Return the (X, Y) coordinate for the center point of the cell that contains the specified text.  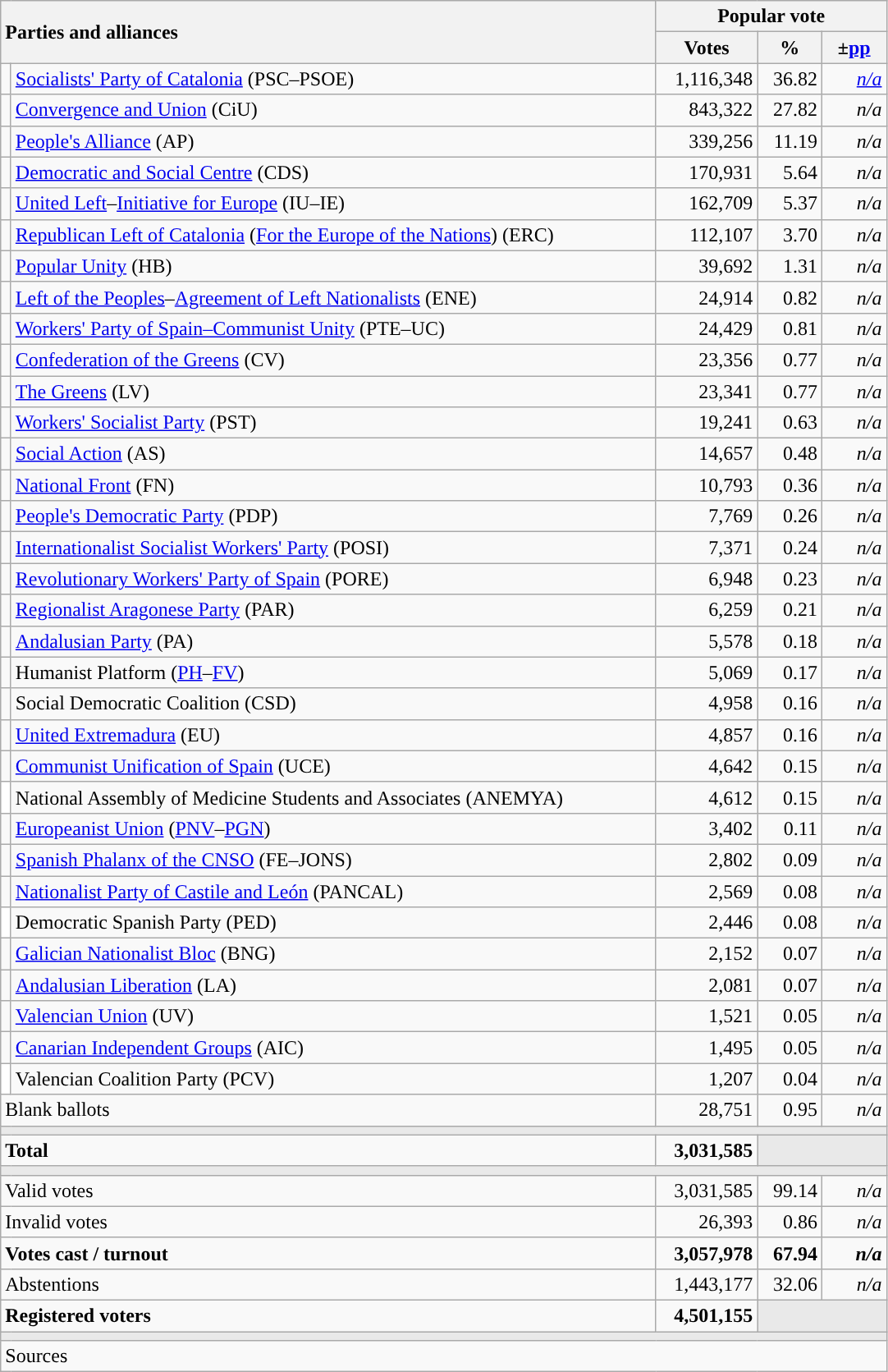
6,948 (707, 579)
4,958 (707, 704)
Democratic and Social Centre (CDS) (333, 172)
People's Democratic Party (PDP) (333, 516)
339,256 (707, 141)
4,642 (707, 766)
843,322 (707, 110)
39,692 (707, 266)
7,371 (707, 548)
Confederation of the Greens (CV) (333, 360)
Valencian Coalition Party (PCV) (333, 1079)
1,116,348 (707, 79)
Sources (443, 1356)
Galician Nationalist Bloc (BNG) (333, 954)
19,241 (707, 423)
6,259 (707, 610)
Parties and alliances (328, 32)
0.21 (790, 610)
1.31 (790, 266)
0.48 (790, 454)
112,107 (707, 235)
The Greens (LV) (333, 392)
3,057,978 (707, 1253)
4,501,155 (707, 1315)
0.18 (790, 641)
5.64 (790, 172)
Spanish Phalanx of the CNSO (FE–JONS) (333, 860)
0.63 (790, 423)
People's Alliance (AP) (333, 141)
1,207 (707, 1079)
Europeanist Union (PNV–PGN) (333, 828)
32.06 (790, 1284)
24,429 (707, 328)
National Front (FN) (333, 485)
5,578 (707, 641)
2,081 (707, 985)
Andalusian Liberation (LA) (333, 985)
1,521 (707, 1016)
National Assembly of Medicine Students and Associates (ANEMYA) (333, 797)
Workers' Socialist Party (PST) (333, 423)
5.37 (790, 204)
0.23 (790, 579)
7,769 (707, 516)
Socialists' Party of Catalonia (PSC–PSOE) (333, 79)
0.81 (790, 328)
36.82 (790, 79)
Valencian Union (UV) (333, 1016)
Humanist Platform (PH–FV) (333, 672)
162,709 (707, 204)
% (790, 48)
Valid votes (328, 1191)
67.94 (790, 1253)
24,914 (707, 297)
5,069 (707, 672)
Social Action (AS) (333, 454)
Blank ballots (328, 1110)
0.04 (790, 1079)
99.14 (790, 1191)
±pp (854, 48)
United Extremadura (EU) (333, 735)
0.09 (790, 860)
Canarian Independent Groups (AIC) (333, 1048)
Nationalist Party of Castile and León (PANCAL) (333, 891)
Total (328, 1150)
Votes (707, 48)
2,152 (707, 954)
0.26 (790, 516)
Votes cast / turnout (328, 1253)
Left of the Peoples–Agreement of Left Nationalists (ENE) (333, 297)
Democratic Spanish Party (PED) (333, 923)
26,393 (707, 1222)
0.36 (790, 485)
170,931 (707, 172)
10,793 (707, 485)
Internationalist Socialist Workers' Party (POSI) (333, 548)
0.95 (790, 1110)
Registered voters (328, 1315)
2,802 (707, 860)
Social Democratic Coalition (CSD) (333, 704)
23,341 (707, 392)
2,569 (707, 891)
Popular vote (771, 16)
23,356 (707, 360)
Workers' Party of Spain–Communist Unity (PTE–UC) (333, 328)
0.82 (790, 297)
1,495 (707, 1048)
11.19 (790, 141)
Invalid votes (328, 1222)
0.11 (790, 828)
0.17 (790, 672)
27.82 (790, 110)
Regionalist Aragonese Party (PAR) (333, 610)
Abstentions (328, 1284)
Republican Left of Catalonia (For the Europe of the Nations) (ERC) (333, 235)
1,443,177 (707, 1284)
28,751 (707, 1110)
Popular Unity (HB) (333, 266)
Revolutionary Workers' Party of Spain (PORE) (333, 579)
0.24 (790, 548)
Communist Unification of Spain (UCE) (333, 766)
Convergence and Union (CiU) (333, 110)
3.70 (790, 235)
2,446 (707, 923)
3,402 (707, 828)
14,657 (707, 454)
4,612 (707, 797)
0.86 (790, 1222)
4,857 (707, 735)
United Left–Initiative for Europe (IU–IE) (333, 204)
Andalusian Party (PA) (333, 641)
